Scan for the cell matching the given text and deliver its (X, Y) coordinate at center. 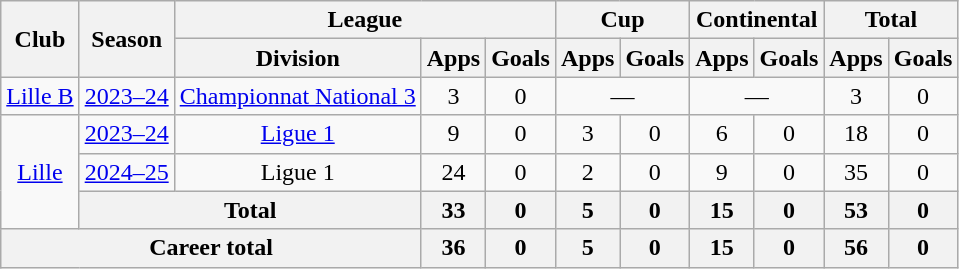
18 (856, 134)
League (364, 20)
2 (587, 172)
Championnat National 3 (298, 96)
Cup (622, 20)
Season (126, 39)
Lille (40, 172)
Career total (211, 248)
Lille B (40, 96)
53 (856, 210)
Club (40, 39)
2024–25 (126, 172)
Division (298, 58)
24 (453, 172)
56 (856, 248)
6 (722, 134)
36 (453, 248)
Continental (757, 20)
35 (856, 172)
33 (453, 210)
